Output the (X, Y) coordinate of the center of the cell containing the given text.  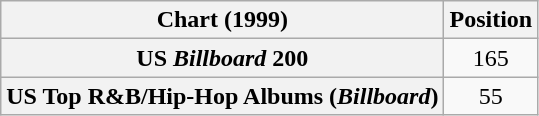
165 (491, 58)
Position (491, 20)
US Top R&B/Hip-Hop Albums (Billboard) (222, 96)
55 (491, 96)
Chart (1999) (222, 20)
US Billboard 200 (222, 58)
